Scan for the cell matching the given text and deliver its (X, Y) coordinate at center. 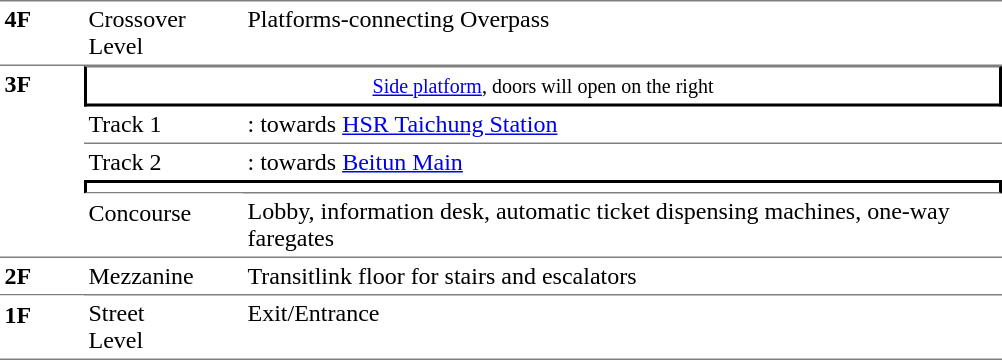
StreetLevel (164, 328)
1F (42, 328)
Lobby, information desk, automatic ticket dispensing machines, one-way faregates (622, 226)
CrossoverLevel (164, 33)
Exit/Entrance (622, 328)
Concourse (164, 226)
4F (42, 33)
Platforms-connecting Overpass (622, 33)
2F (42, 276)
Side platform, doors will open on the right (543, 86)
Track 2 (164, 162)
3F (42, 161)
Mezzanine (164, 276)
Track 1 (164, 125)
Transitlink floor for stairs and escalators (622, 276)
: towards HSR Taichung Station (622, 125)
: towards Beitun Main (622, 162)
